Pinpoint the cell where the given text exists, returning its (X, Y) midpoint coordinate. 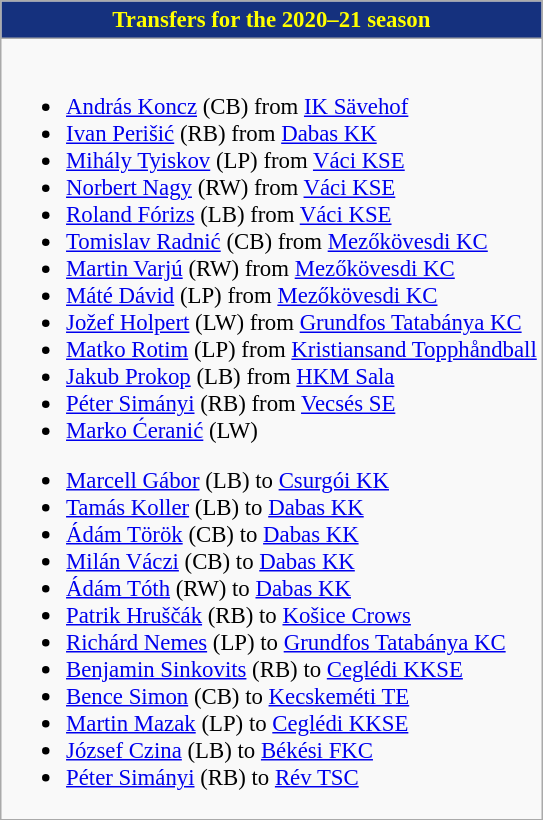
Transfers for the 2020–21 season (272, 20)
